Determine the (x, y) coordinate at the center of the cell enclosing the given text.  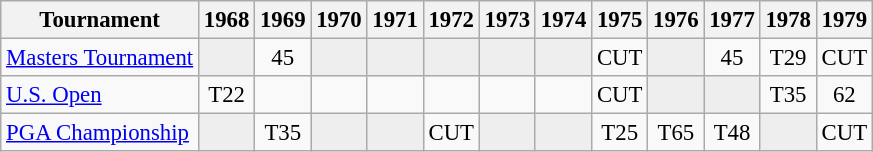
1976 (676, 20)
1979 (844, 20)
1972 (451, 20)
Tournament (100, 20)
PGA Championship (100, 133)
T22 (227, 95)
1977 (732, 20)
1971 (395, 20)
T25 (620, 133)
U.S. Open (100, 95)
T65 (676, 133)
T29 (788, 58)
1970 (339, 20)
1975 (620, 20)
1973 (507, 20)
1969 (283, 20)
1968 (227, 20)
T48 (732, 133)
1974 (563, 20)
62 (844, 95)
Masters Tournament (100, 58)
1978 (788, 20)
